Return the (X, Y) coordinate for the center point of the cell that contains the specified text.  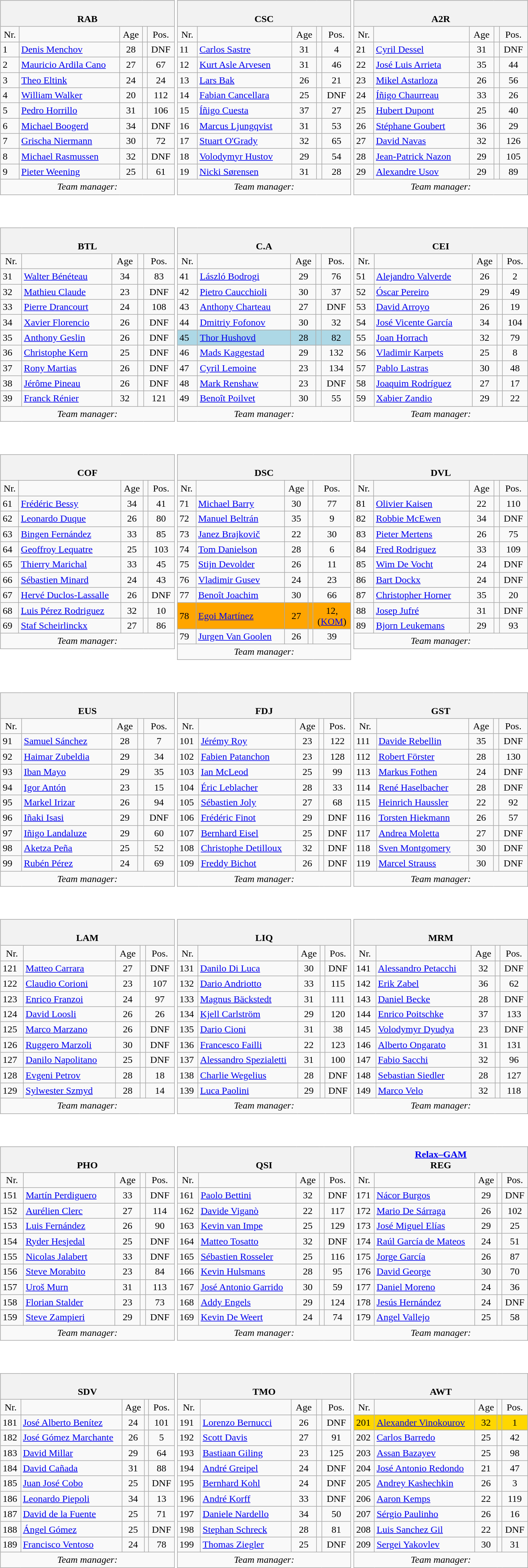
Jean-Patrick Nazon (421, 156)
183 (10, 1453)
Leonardo Duque (70, 519)
Daniel Becke (423, 999)
157 (12, 1287)
Relax–GAM REG (441, 1159)
RAB (87, 14)
Jurgen Van Goolen (240, 636)
Anthony Charteau (244, 307)
202 (364, 1438)
Bernhard Kohl (246, 1483)
Paolo Bettini (248, 1196)
181 (10, 1422)
Geoffroy Lequatre (70, 549)
Luis Fernández (69, 1226)
Joan Horrach (423, 338)
Davide Viganò (248, 1211)
143 (365, 999)
Matteo Carrara (69, 968)
Olivier Kaisen (421, 504)
Bart Dockx (421, 580)
147 (365, 1060)
Dmitriy Fofonov (244, 322)
Juan José Cobo (71, 1483)
José Vicente García (423, 322)
172 (364, 1211)
138 (188, 1075)
Charlie Wegelius (248, 1075)
Christophe Kern (67, 353)
Rony Martias (67, 368)
David George (424, 1272)
Erik Zabel (423, 983)
Michael Boogerd (69, 126)
Christopher Horner (421, 595)
Haimar Zubeldia (67, 757)
DVL (441, 467)
Fabian Cancellara (245, 95)
Grischa Niermann (69, 141)
Andrey Kashechkin (424, 1483)
40 (514, 111)
Daniele Nardello (246, 1514)
167 (188, 1287)
Fred Rodriguez (421, 549)
182 (10, 1438)
135 (188, 1030)
Nicki Sørensen (245, 172)
FDJ (264, 706)
151 (12, 1196)
Iñigo Landaluze (67, 833)
Éric Leblacher (247, 787)
Alexander Vinokourov (424, 1422)
149 (365, 1091)
Alessandro Petacchi (423, 968)
Magnus Bäckstedt (248, 999)
José Antonio Garrido (248, 1287)
Claudio Corioni (69, 983)
Mauricio Ardila Cano (69, 65)
173 (364, 1226)
Pedro Horrillo (69, 111)
Lorenzo Bernucci (246, 1422)
Danilo Di Luca (248, 968)
Davide Rebellin (422, 741)
148 (365, 1075)
Bastiaan Giling (246, 1453)
QSI (264, 1159)
Mads Kaggestad (244, 353)
136 (188, 1045)
Marcus Ljungqvist (245, 126)
Anthony Geslin (67, 338)
137 (188, 1060)
Vladimir Gusev (240, 580)
André Greipel (246, 1468)
120 (338, 1014)
Markel Irizar (67, 802)
Mario De Sárraga (424, 1211)
Alessandro Spezialetti (248, 1060)
Íñigo Chaurreau (421, 95)
Pieter Mertens (421, 534)
100 (338, 1060)
Xabier Zandio (423, 399)
MRM (441, 933)
Scott Davis (246, 1438)
Daniel Moreno (424, 1287)
Nicolas Jalabert (69, 1256)
142 (365, 983)
206 (364, 1499)
David Millar (71, 1453)
50 (336, 1514)
Sébastien Joly (247, 802)
Kevin van Impe (248, 1226)
Sébastien Rosseler (248, 1256)
Leonardo Piepoli (71, 1499)
158 (12, 1302)
Robbie McEwen (421, 519)
159 (12, 1317)
144 (365, 1014)
186 (10, 1499)
178 (364, 1302)
155 (12, 1256)
Stuart O'Grady (245, 141)
165 (188, 1256)
Mikel Astarloza (421, 80)
Ángel Gómez (71, 1529)
Jérémy Roy (247, 741)
LIQ (264, 933)
209 (364, 1544)
David Cañada (71, 1468)
Óscar Pereiro (423, 292)
GST (441, 706)
Franck Rénier (67, 399)
Rubén Pérez (67, 864)
12,(KOM) (332, 616)
Fabio Sacchi (423, 1060)
PHO (87, 1159)
174 (364, 1241)
Pierre Drancourt (67, 307)
Marco Marzano (69, 1030)
197 (189, 1514)
Iban Mayo (67, 772)
176 (364, 1272)
Robert Förster (422, 757)
Luca Paolini (248, 1091)
Steve Morabito (69, 1272)
130 (514, 757)
177 (364, 1287)
David de la Fuente (71, 1514)
Carlos Sastre (245, 49)
146 (365, 1045)
188 (10, 1529)
André Korff (246, 1499)
Alexandre Usov (421, 172)
AWT (441, 1386)
SDV (87, 1386)
10 (161, 610)
70 (515, 1272)
Sébastien Minard (70, 580)
164 (188, 1241)
Tom Danielson (240, 549)
205 (364, 1483)
Thierry Marichal (70, 564)
Xavier Florencio (67, 322)
Markus Fothen (422, 772)
Ian McLeod (247, 772)
Pieter Weening (69, 172)
Jesús Hernández (424, 1302)
163 (188, 1226)
COF (87, 467)
Samuel Sánchez (67, 741)
Aketza Peña (67, 848)
Assan Bazayev (424, 1453)
Danilo Napolitano (69, 1060)
Mathieu Claude (67, 292)
Igor Antón (67, 787)
Sergei Yakovlev (424, 1544)
199 (189, 1544)
Benoît Joachim (240, 595)
Kurt Asle Arvesen (245, 65)
LAM (87, 933)
Torsten Hiekmann (422, 817)
Hubert Dupont (421, 111)
Staf Scheirlinckx (70, 625)
Volodymyr Hustov (245, 156)
Heinrich Haussler (422, 802)
Bjorn Leukemans (421, 625)
Luis Sanchez Gil (424, 1529)
Volodymyr Dyudya (423, 1030)
Addy Engels (248, 1302)
Stephan Schreck (246, 1529)
Mark Renshaw (244, 383)
Egoi Martínez (240, 616)
Aaron Kemps (424, 1499)
141 (365, 968)
BTL (87, 241)
David Loosli (69, 1014)
CSC (264, 14)
Dario Cioni (248, 1030)
Nácor Burgos (424, 1196)
Michael Rasmussen (69, 156)
187 (10, 1514)
Janez Brajkovič (240, 534)
184 (10, 1468)
195 (189, 1483)
Stéphane Goubert (421, 126)
90 (160, 1226)
Uroš Murn (69, 1287)
198 (189, 1529)
Jorge García (424, 1256)
Ryder Hesjedal (69, 1241)
Cyril Dessel (421, 49)
12 (187, 65)
Thomas Ziegler (246, 1544)
A2R (441, 14)
Evgeni Petrov (69, 1075)
Manuel Beltrán (240, 519)
David Navas (421, 141)
189 (10, 1544)
Frédéric Finot (247, 817)
José Luis Arrieta (421, 65)
204 (364, 1468)
162 (188, 1211)
José Gómez Marchante (71, 1438)
Alejandro Valverde (423, 277)
Carlos Barredo (424, 1438)
194 (189, 1468)
153 (12, 1226)
168 (188, 1302)
60 (159, 833)
José Antonio Redondo (424, 1468)
Kjell Carlström (248, 1014)
László Bodrogi (244, 277)
William Walker (69, 95)
Martín Perdiguero (69, 1196)
Enrico Franzoi (69, 999)
Lars Bak (245, 80)
DSC (264, 467)
Sérgio Paulinho (424, 1514)
175 (364, 1256)
171 (364, 1196)
193 (189, 1453)
166 (188, 1272)
Ruggero Marzoli (69, 1045)
Josep Jufré (421, 610)
Hervé Duclos-Lassalle (70, 595)
Sylwester Szmyd (69, 1091)
Aurélien Clerc (69, 1211)
José Alberto Benítez (71, 1422)
Denis Menchov (69, 49)
Iñaki Isasi (67, 817)
EUS (87, 706)
Pietro Caucchioli (244, 292)
203 (364, 1453)
Michael Barry (240, 504)
169 (188, 1317)
Sebastian Siedler (423, 1075)
Angel Vallejo (424, 1317)
Pablo Lastras (423, 368)
Andrea Moletta (422, 833)
Raúl García de Mateos (424, 1241)
Matteo Tosatto (248, 1241)
179 (364, 1317)
Alberto Ongarato (423, 1045)
Freddy Bichot (247, 864)
156 (12, 1272)
TMO (264, 1386)
Frédéric Bessy (70, 504)
C.A (264, 241)
Jérôme Pineau (67, 383)
152 (12, 1211)
196 (189, 1499)
Marcel Strauss (422, 864)
110 (514, 504)
Bernhard Eisel (247, 833)
Sven Montgomery (422, 848)
145 (365, 1030)
Vladimir Karpets (423, 353)
Marco Velo (423, 1091)
René Haselbacher (422, 787)
Christophe Detilloux (247, 848)
Joaquim Rodríguez (423, 383)
Dario Andriotto (248, 983)
Francisco Ventoso (71, 1544)
185 (10, 1483)
201 (364, 1422)
Theo Eltink (69, 80)
José Miguel Elías (424, 1226)
Steve Zampieri (69, 1317)
207 (364, 1514)
Thor Hushovd (244, 338)
Cyril Lemoine (244, 368)
154 (12, 1241)
80 (161, 519)
Walter Bénéteau (67, 277)
Fabien Patanchon (247, 757)
CEI (441, 241)
Bingen Fernández (70, 534)
63 (10, 534)
Stijn Devolder (240, 564)
Benoît Poilvet (244, 399)
Kevin Hulsmans (248, 1272)
208 (364, 1529)
191 (189, 1422)
139 (188, 1091)
Enrico Poitschke (423, 1014)
192 (189, 1438)
Luis Pérez Rodriguez (70, 610)
Íñigo Cuesta (245, 111)
David Arroyo (423, 307)
Wim De Vocht (421, 564)
161 (188, 1196)
Florian Stalder (69, 1302)
Francesco Failli (248, 1045)
Kevin De Weert (248, 1317)
